Identify which cell holds the provided text, then report its [X, Y] central coordinate. 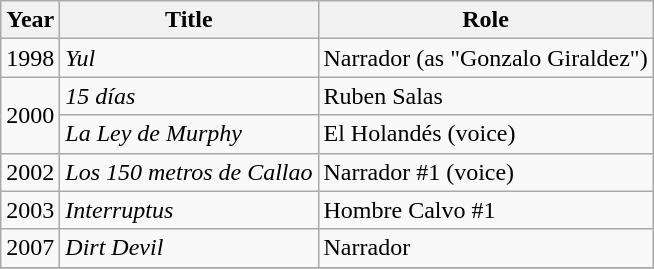
2007 [30, 248]
1998 [30, 58]
Narrador (as "Gonzalo Giraldez") [486, 58]
Role [486, 20]
Title [189, 20]
La Ley de Murphy [189, 134]
15 días [189, 96]
Hombre Calvo #1 [486, 210]
Ruben Salas [486, 96]
Yul [189, 58]
Los 150 metros de Callao [189, 172]
El Holandés (voice) [486, 134]
2000 [30, 115]
Narrador [486, 248]
2003 [30, 210]
Dirt Devil [189, 248]
Narrador #1 (voice) [486, 172]
Interruptus [189, 210]
Year [30, 20]
2002 [30, 172]
